For the text-containing cell, return its midpoint in (X, Y) coordinate format. 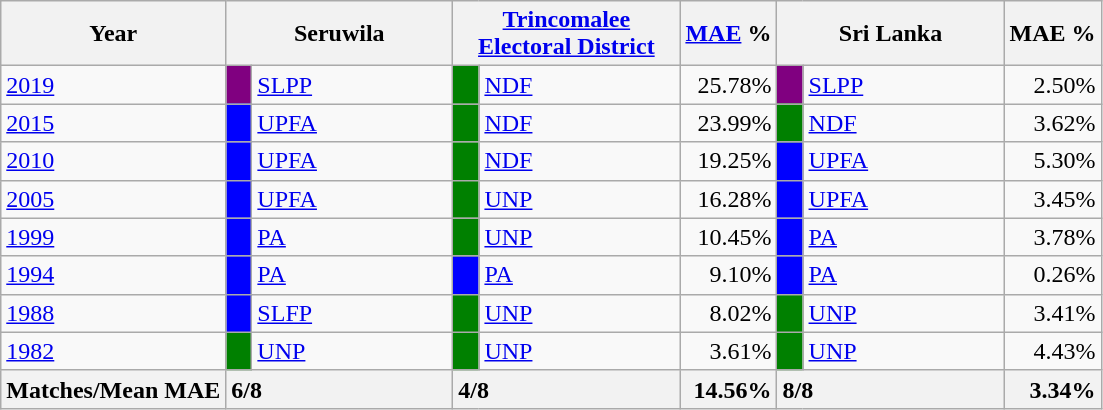
10.45% (728, 237)
25.78% (728, 85)
Seruwila (340, 34)
2005 (114, 199)
4/8 (566, 389)
3.78% (1052, 237)
1982 (114, 351)
5.30% (1052, 161)
Trincomalee Electoral District (566, 34)
9.10% (728, 275)
0.26% (1052, 275)
1988 (114, 313)
3.61% (728, 351)
1994 (114, 275)
16.28% (728, 199)
2019 (114, 85)
3.34% (1052, 389)
SLFP (352, 313)
Matches/Mean MAE (114, 389)
Sri Lanka (890, 34)
6/8 (340, 389)
4.43% (1052, 351)
14.56% (728, 389)
8/8 (890, 389)
2.50% (1052, 85)
1999 (114, 237)
3.62% (1052, 123)
23.99% (728, 123)
19.25% (728, 161)
3.45% (1052, 199)
2015 (114, 123)
Year (114, 34)
8.02% (728, 313)
3.41% (1052, 313)
2010 (114, 161)
